From the cell containing the given text, extract its center point as [X, Y] coordinate. 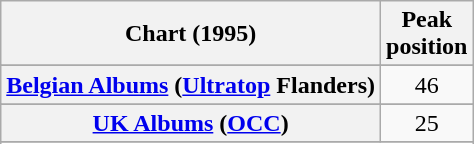
46 [427, 85]
Belgian Albums (Ultratop Flanders) [191, 85]
UK Albums (OCC) [191, 123]
Chart (1995) [191, 34]
25 [427, 123]
Peakposition [427, 34]
